Determine the [x, y] coordinate at the center of the cell enclosing the given text.  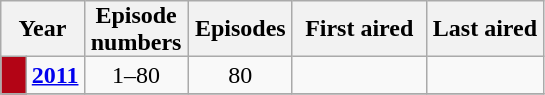
First aired [359, 29]
1–80 [136, 75]
Episodenumbers [136, 29]
Year [42, 29]
80 [240, 75]
Last aired [485, 29]
2011 [55, 75]
Episodes [240, 29]
